Output the [X, Y] coordinate of the center of the cell containing the given text.  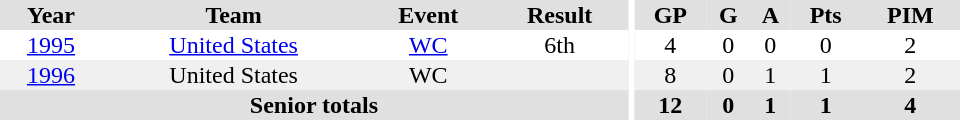
1996 [51, 75]
12 [670, 105]
Team [234, 15]
1995 [51, 45]
Result [560, 15]
PIM [910, 15]
G [728, 15]
A [770, 15]
6th [560, 45]
GP [670, 15]
8 [670, 75]
Year [51, 15]
Event [428, 15]
Senior totals [314, 105]
Pts [826, 15]
